For the text-containing cell, return its midpoint in [x, y] coordinate format. 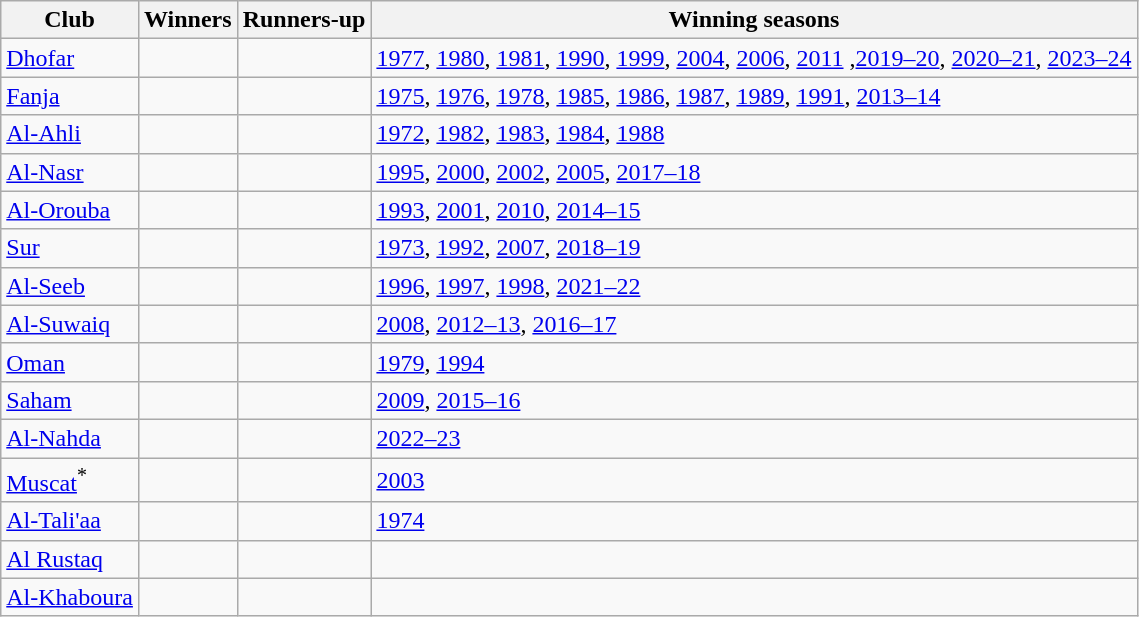
1996, 1997, 1998, 2021–22 [754, 286]
2022–23 [754, 438]
Al-Nahda [70, 438]
Al-Nasr [70, 172]
Muscat* [70, 480]
Runners-up [304, 20]
Dhofar [70, 58]
Al Rustaq [70, 559]
1979, 1994 [754, 362]
1993, 2001, 2010, 2014–15 [754, 210]
1995, 2000, 2002, 2005, 2017–18 [754, 172]
1977, 1980, 1981, 1990, 1999, 2004, 2006, 2011 ,2019–20, 2020–21, 2023–24 [754, 58]
Al-Tali'aa [70, 521]
Al-Seeb [70, 286]
Sur [70, 248]
2009, 2015–16 [754, 400]
1973, 1992, 2007, 2018–19 [754, 248]
1972, 1982, 1983, 1984, 1988 [754, 134]
Winners [188, 20]
Al-Khaboura [70, 597]
Al-Ahli [70, 134]
Fanja [70, 96]
Al-Suwaiq [70, 324]
Saham [70, 400]
Club [70, 20]
2003 [754, 480]
Oman [70, 362]
2008, 2012–13, 2016–17 [754, 324]
Al-Orouba [70, 210]
Winning seasons [754, 20]
1974 [754, 521]
1975, 1976, 1978, 1985, 1986, 1987, 1989, 1991, 2013–14 [754, 96]
